Search for the cell housing the specified text and yield its (X, Y) center coordinate. 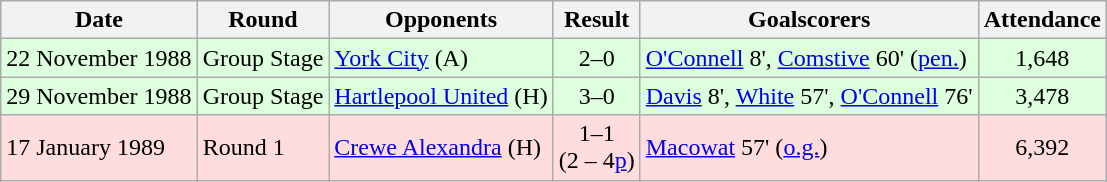
Davis 8', White 57', O'Connell 76' (809, 96)
2–0 (596, 58)
Macowat 57' (o.g.) (809, 148)
O'Connell 8', Comstive 60' (pen.) (809, 58)
3,478 (1042, 96)
Hartlepool United (H) (441, 96)
Round 1 (263, 148)
29 November 1988 (99, 96)
York City (A) (441, 58)
6,392 (1042, 148)
Result (596, 20)
Goalscorers (809, 20)
1,648 (1042, 58)
Date (99, 20)
Round (263, 20)
Crewe Alexandra (H) (441, 148)
17 January 1989 (99, 148)
1–1 (2 – 4p) (596, 148)
22 November 1988 (99, 58)
Opponents (441, 20)
3–0 (596, 96)
Attendance (1042, 20)
